Capture the cell that displays the provided text and extract its (x, y) central coordinate. 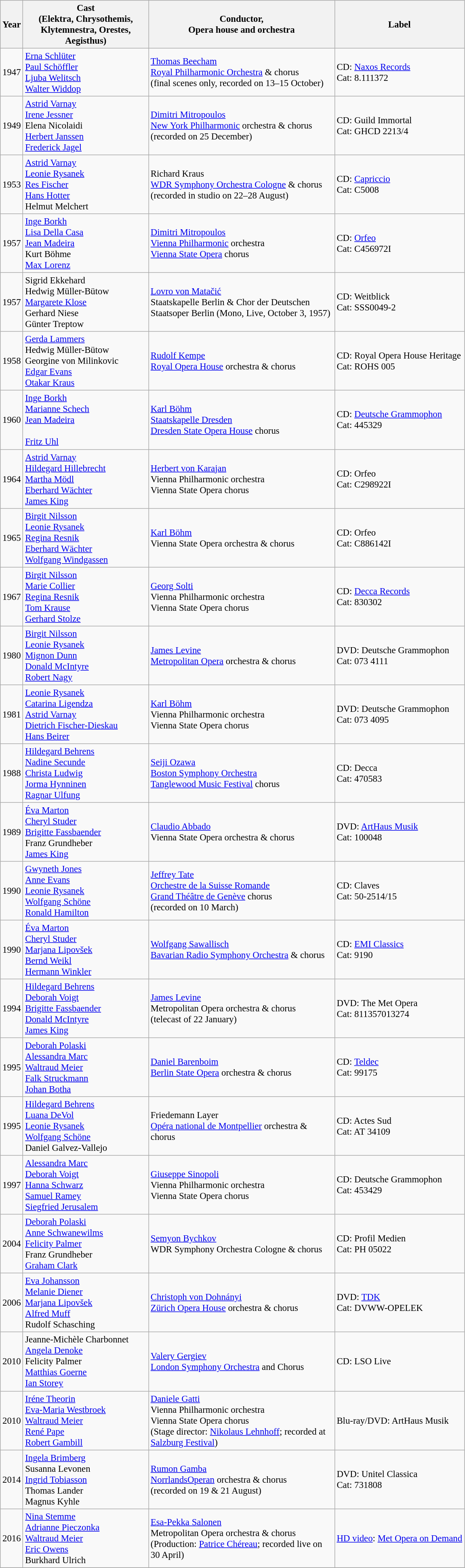
1981 (12, 714)
1989 (12, 832)
Astrid VarnayLeonie RysanekRes FischerHans HotterHelmut Melchert (86, 185)
CD: Deutsche GrammophonCat: 453429 (399, 1185)
CD: Deutsche GrammophonCat: 445329 (399, 420)
Dimitri MitropoulosNew York Philharmonic orchestra & chorus(recorded on 25 December) (242, 126)
CD: EMI ClassicsCat: 9190 (399, 950)
Astrid VarnayHildegard HillebrechtMartha MödlEberhard WächterJames King (86, 479)
Herbert von KarajanVienna Philharmonic orchestraVienna State Opera chorus (242, 479)
Semyon BychkovWDR Symphony Orchestra Cologne & chorus (242, 1244)
Leonie RysanekCatarina LigendzaAstrid VarnayDietrich Fischer-DieskauHans Beirer (86, 714)
Karl BöhmStaatskapelle DresdenDresden State Opera House chorus (242, 420)
Georg SoltiVienna Philharmonic orchestraVienna State Opera chorus (242, 597)
Daniele GattiVienna Philharmonic orchestraVienna State Opera chorus(Stage director: Nikolaus Lehnhoff; recorded at Salzburg Festival) (242, 1420)
CD: WeitblickCat: SSS0049-2 (399, 302)
Giuseppe SinopoliVienna Philharmonic orchestraVienna State Opera chorus (242, 1185)
1947 (12, 73)
Lovro von MatačićStaatskapelle Berlin & Chor der Deutschen Staatsoper Berlin (Mono, Live, October 3, 1957) (242, 302)
1965 (12, 538)
Sigrid EkkehardHedwig Müller-BütowMargarete KloseGerhard NieseGünter Treptow (86, 302)
Deborah PolaskiAnne SchwanewilmsFelicity PalmerFranz GrundheberGraham Clark (86, 1244)
Karl BöhmVienna Philharmonic orchestraVienna State Opera chorus (242, 714)
Thomas BeechamRoyal Philharmonic Orchestra & chorus(final scenes only, recorded on 13–15 October) (242, 73)
CD: OrfeoCat: C456972I (399, 243)
CD: OrfeoCat: C886142I (399, 538)
Claudio AbbadoVienna State Opera orchestra & chorus (242, 832)
1949 (12, 126)
James LevineMetropolitan Opera orchestra & chorus (242, 655)
Jeffrey TateOrchestre de la Suisse RomandeGrand Théâtre de Genève chorus(recorded on 10 March) (242, 891)
James LevineMetropolitan Opera orchestra & chorus(telecast of 22 January) (242, 1009)
2006 (12, 1303)
2014 (12, 1479)
CD: Actes SudCat: AT 34109 (399, 1126)
Rudolf KempeRoyal Opera House orchestra & chorus (242, 361)
Rumon GambaNorrlandsOperan orchestra & chorus(recorded on 19 & 21 August) (242, 1479)
Alessandra MarcDeborah VoigtHanna SchwarzSamuel RameySiegfried Jerusalem (86, 1185)
DVD: Unitel ClassicaCat: 731808 (399, 1479)
Éva MartonCheryl StuderBrigitte FassbaenderFranz GrundheberJames King (86, 832)
Dimitri MitropoulosVienna Philharmonic orchestraVienna State Opera chorus (242, 243)
DVD: TDKCat: DVWW-OPELEK (399, 1303)
Eva JohanssonMelanie DienerMarjana LipovšekAlfred MuffRudolf Schasching (86, 1303)
Conductor,Opera house and orchestra (242, 24)
Hildegard BehrensLuana DeVolLeonie RysanekWolfgang SchöneDaniel Galvez-Vallejo (86, 1126)
Hildegard BehrensNadine SecundeChrista LudwigJorma HynninenRagnar Ulfung (86, 773)
Valery GergievLondon Symphony Orchestra and Chorus (242, 1362)
Jeanne-Michèle CharbonnetAngela DenokeFelicity PalmerMatthias GoerneIan Storey (86, 1362)
Year (12, 24)
Gwyneth JonesAnne EvansLeonie RysanekWolfgang SchöneRonald Hamilton (86, 891)
1980 (12, 655)
1988 (12, 773)
1964 (12, 479)
Hildegard BehrensDeborah VoigtBrigitte FassbaenderDonald McIntyreJames King (86, 1009)
1997 (12, 1185)
Label (399, 24)
CD: OrfeoCat: C298922I (399, 479)
CD: Naxos RecordsCat: 8.111372 (399, 73)
DVD: ArtHaus MusikCat: 100048 (399, 832)
DVD: Deutsche GrammophonCat: 073 4111 (399, 655)
Inge BorkhLisa Della CasaJean MadeiraKurt BöhmeMax Lorenz (86, 243)
DVD: Deutsche GrammophonCat: 073 4095 (399, 714)
CD: Guild ImmortalCat: GHCD 2213/4 (399, 126)
CD: Royal Opera House HeritageCat: ROHS 005 (399, 361)
2016 (12, 1538)
DVD: The Met OperaCat: 811357013274 (399, 1009)
Richard KrausWDR Symphony Orchestra Cologne & chorus(recorded in studio on 22–28 August) (242, 185)
Ingela BrimbergSusanna LevonenIngrid TobiassonThomas LanderMagnus Kyhle (86, 1479)
Birgit NilssonLeonie RysanekMignon DunnDonald McIntyreRobert Nagy (86, 655)
HD video: Met Opera on Demand (399, 1538)
Birgit NilssonLeonie RysanekRegina ResnikEberhard WächterWolfgang Windgassen (86, 538)
Deborah PolaskiAlessandra MarcWaltraud MeierFalk StruckmannJohan Botha (86, 1068)
Cast(Elektra, Chrysothemis,Klytemnestra, Orestes, Aegisthus) (86, 24)
Blu-ray/DVD: ArtHaus Musik (399, 1420)
2004 (12, 1244)
CD: Profil MedienCat: PH 05022 (399, 1244)
1958 (12, 361)
Karl BöhmVienna State Opera orchestra & chorus (242, 538)
CD: Decca RecordsCat: 830302 (399, 597)
Nina StemmeAdrianne PieczonkaWaltraud MeierEric OwensBurkhard Ulrich (86, 1538)
Iréne TheorinEva-Maria WestbroekWaltraud MeierRené PapeRobert Gambill (86, 1420)
1953 (12, 185)
CD: ClavesCat: 50-2514/15 (399, 891)
Birgit NilssonMarie CollierRegina ResnikTom KrauseGerhard Stolze (86, 597)
Gerda LammersHedwig Müller-BütowGeorgine von MilinkovicEdgar EvansOtakar Kraus (86, 361)
Erna SchlüterPaul SchöfflerLjuba WelitschWalter Widdop (86, 73)
CD: TeldecCat: 99175 (399, 1068)
Wolfgang SawallischBavarian Radio Symphony Orchestra & chorus (242, 950)
Friedemann LayerOpéra national de Montpellier orchestra & chorus (242, 1126)
1967 (12, 597)
Éva MartonCheryl StuderMarjana LipovšekBernd WeiklHermann Winkler (86, 950)
1994 (12, 1009)
CD: DeccaCat: 470583 (399, 773)
Daniel BarenboimBerlin State Opera orchestra & chorus (242, 1068)
CD: LSO Live (399, 1362)
Christoph von DohnányiZürich Opera House orchestra & chorus (242, 1303)
Astrid VarnayIrene JessnerElena NicolaidiHerbert JanssenFrederick Jagel (86, 126)
1960 (12, 420)
CD: CapriccioCat: C5008 (399, 185)
Seiji OzawaBoston Symphony OrchestraTanglewood Music Festival chorus (242, 773)
Esa-Pekka SalonenMetropolitan Opera orchestra & chorus(Production: Patrice Chéreau; recorded live on 30 April) (242, 1538)
Inge BorkhMarianne SchechJean MadeiraFritz Uhl (86, 420)
